Scan for the cell matching the given text and deliver its [X, Y] coordinate at center. 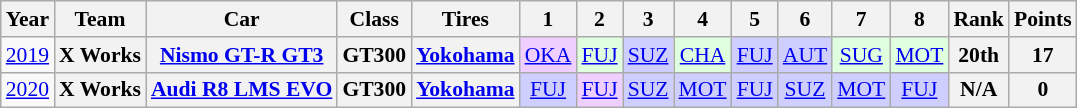
SUG [861, 55]
2019 [28, 55]
20th [978, 55]
N/A [978, 90]
2 [599, 19]
8 [919, 19]
CHA [703, 55]
Rank [978, 19]
1 [548, 19]
Car [242, 19]
17 [1043, 55]
Year [28, 19]
Tires [465, 19]
Points [1043, 19]
Class [374, 19]
6 [805, 19]
2020 [28, 90]
OKA [548, 55]
AUT [805, 55]
3 [648, 19]
Nismo GT-R GT3 [242, 55]
5 [755, 19]
7 [861, 19]
0 [1043, 90]
4 [703, 19]
Audi R8 LMS EVO [242, 90]
Team [100, 19]
